Pinpoint the cell where the given text exists, returning its [X, Y] midpoint coordinate. 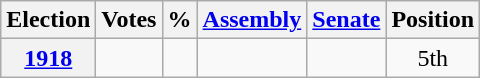
Assembly [252, 20]
Votes [129, 20]
Position [433, 20]
Senate [346, 20]
% [180, 20]
5th [433, 58]
1918 [48, 58]
Election [48, 20]
